Extract the [x, y] coordinate from the center of the cell holding the provided text.  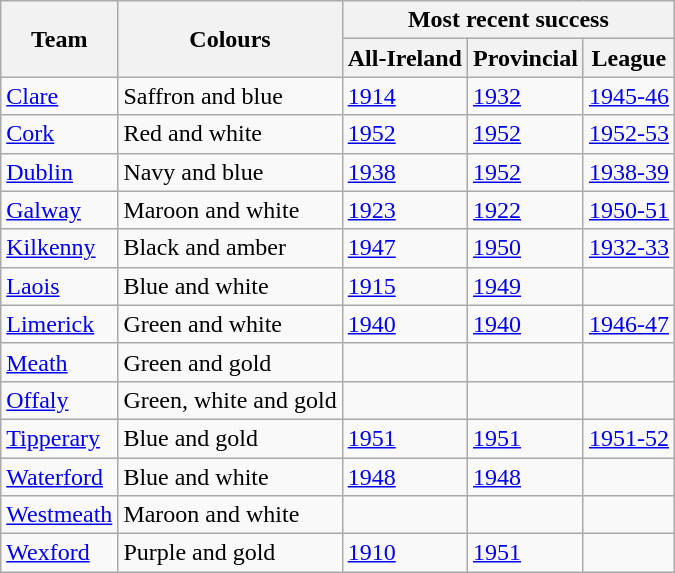
Red and white [230, 134]
1952-53 [628, 134]
1922 [525, 210]
Cork [60, 134]
Provincial [525, 58]
League [628, 58]
1951-52 [628, 438]
Team [60, 39]
Wexford [60, 553]
1932 [525, 96]
Westmeath [60, 515]
Galway [60, 210]
Purple and gold [230, 553]
1946-47 [628, 324]
1945-46 [628, 96]
Blue and gold [230, 438]
Green and gold [230, 362]
Offaly [60, 400]
Meath [60, 362]
Colours [230, 39]
Green and white [230, 324]
1923 [404, 210]
Saffron and blue [230, 96]
Dublin [60, 172]
Clare [60, 96]
1947 [404, 248]
1910 [404, 553]
1938-39 [628, 172]
Kilkenny [60, 248]
All-Ireland [404, 58]
Waterford [60, 477]
1914 [404, 96]
Navy and blue [230, 172]
Laois [60, 286]
Limerick [60, 324]
Tipperary [60, 438]
1949 [525, 286]
1950 [525, 248]
Black and amber [230, 248]
1938 [404, 172]
1950-51 [628, 210]
1932-33 [628, 248]
Green, white and gold [230, 400]
Most recent success [508, 20]
1915 [404, 286]
